Locate the cell with the specified text and output its [X, Y] center coordinate. 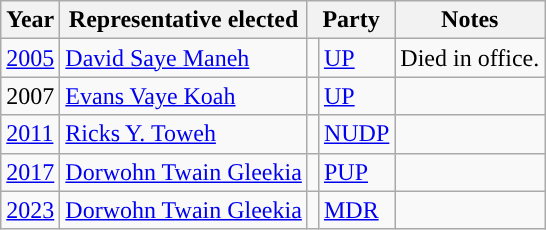
Notes [470, 20]
Died in office. [470, 58]
NUDP [356, 134]
2023 [30, 210]
PUP [356, 172]
2017 [30, 172]
2011 [30, 134]
Year [30, 20]
David Saye Maneh [184, 58]
Party [350, 20]
2005 [30, 58]
2007 [30, 96]
Evans Vaye Koah [184, 96]
Ricks Y. Toweh [184, 134]
MDR [356, 210]
Representative elected [184, 20]
